Find where the given text appears and provide that cell's center as (x, y) coordinate. 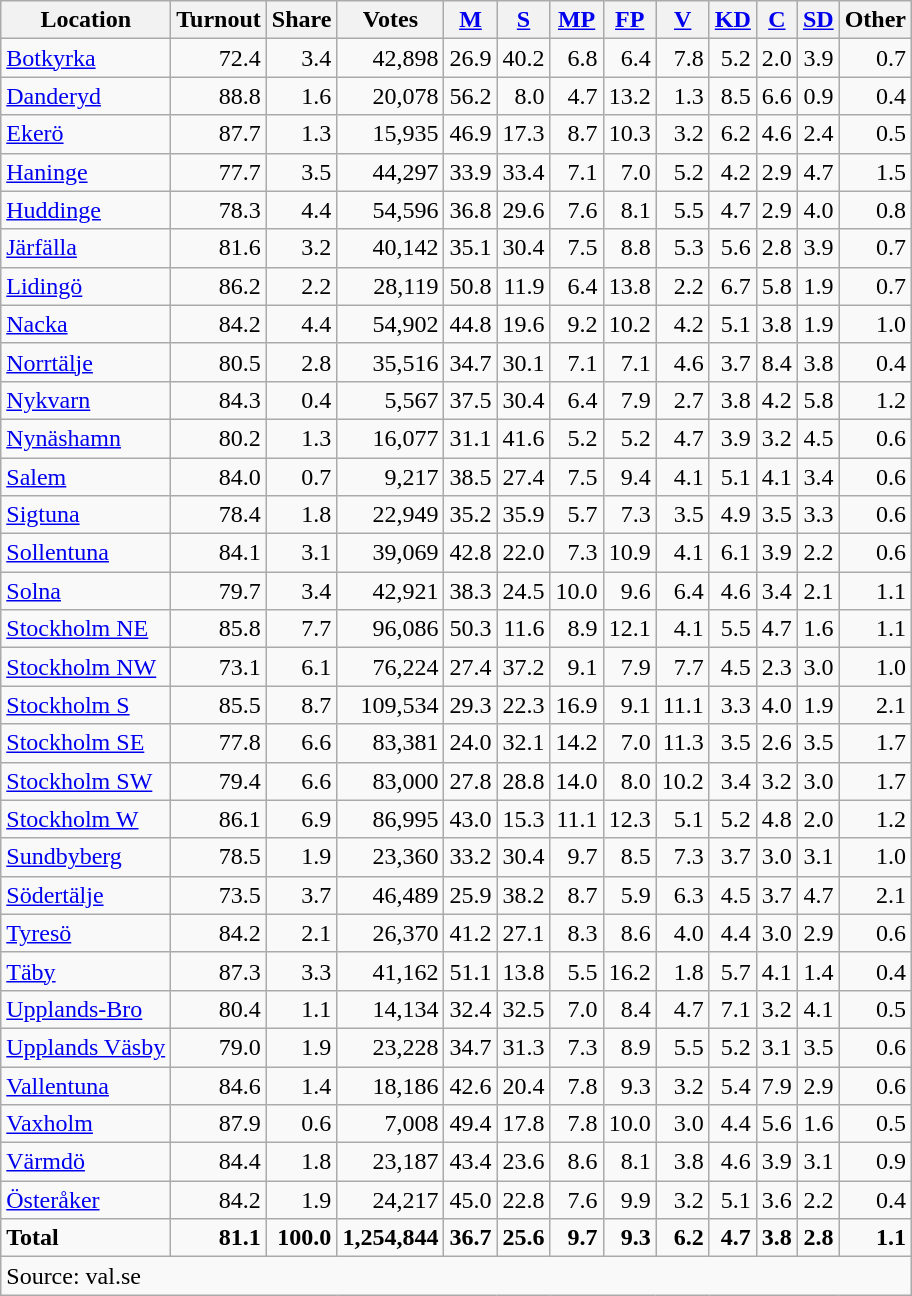
17.8 (524, 1124)
16.2 (630, 971)
86.2 (219, 286)
32.1 (524, 743)
Botkyrka (86, 58)
42.6 (470, 1085)
28.8 (524, 781)
Lidingö (86, 286)
6.8 (576, 58)
11.9 (524, 286)
Share (302, 20)
FP (630, 20)
41.2 (470, 933)
54,902 (390, 324)
13.2 (630, 96)
100.0 (302, 1238)
26.9 (470, 58)
Vallentuna (86, 1085)
84.3 (219, 400)
84.0 (219, 477)
9.9 (630, 1200)
Stockholm SW (86, 781)
56.2 (470, 96)
78.3 (219, 210)
35.1 (470, 248)
36.7 (470, 1238)
3.6 (776, 1200)
51.1 (470, 971)
1.5 (875, 172)
45.0 (470, 1200)
Täby (86, 971)
Location (86, 20)
81.1 (219, 1238)
87.7 (219, 134)
23,360 (390, 857)
0.8 (875, 210)
32.5 (524, 1009)
Norrtälje (86, 362)
2.3 (776, 667)
16.9 (576, 705)
40.2 (524, 58)
9,217 (390, 477)
29.6 (524, 210)
29.3 (470, 705)
27.8 (470, 781)
14.0 (576, 781)
Sundbyberg (86, 857)
KD (732, 20)
79.4 (219, 781)
73.5 (219, 895)
5.9 (630, 895)
32.4 (470, 1009)
42,921 (390, 591)
23,187 (390, 1162)
80.2 (219, 438)
6.9 (302, 819)
22,949 (390, 515)
42.8 (470, 553)
Stockholm W (86, 819)
35,516 (390, 362)
7,008 (390, 1124)
Salem (86, 477)
30.1 (524, 362)
20,078 (390, 96)
23,228 (390, 1047)
96,086 (390, 629)
Ekerö (86, 134)
2.7 (682, 400)
5,567 (390, 400)
2.4 (818, 134)
44,297 (390, 172)
M (470, 20)
77.8 (219, 743)
84.6 (219, 1085)
10.3 (630, 134)
43.4 (470, 1162)
31.1 (470, 438)
5.4 (732, 1085)
15.3 (524, 819)
Upplands Väsby (86, 1047)
Upplands-Bro (86, 1009)
44.8 (470, 324)
Total (86, 1238)
31.3 (524, 1047)
80.5 (219, 362)
5.3 (682, 248)
Österåker (86, 1200)
12.1 (630, 629)
24.0 (470, 743)
V (682, 20)
88.8 (219, 96)
22.0 (524, 553)
38.3 (470, 591)
83,381 (390, 743)
84.4 (219, 1162)
4.8 (776, 819)
Stockholm NW (86, 667)
SD (818, 20)
50.8 (470, 286)
Source: val.se (456, 1276)
24,217 (390, 1200)
40,142 (390, 248)
78.5 (219, 857)
15,935 (390, 134)
Järfälla (86, 248)
11.3 (682, 743)
87.3 (219, 971)
Votes (390, 20)
72.4 (219, 58)
85.8 (219, 629)
28,119 (390, 286)
1,254,844 (390, 1238)
Haninge (86, 172)
22.8 (524, 1200)
84.1 (219, 553)
9.6 (630, 591)
46.9 (470, 134)
4.9 (732, 515)
33.2 (470, 857)
35.2 (470, 515)
37.5 (470, 400)
33.9 (470, 172)
86.1 (219, 819)
Tyresö (86, 933)
79.0 (219, 1047)
20.4 (524, 1085)
109,534 (390, 705)
Nynäshamn (86, 438)
12.3 (630, 819)
11.6 (524, 629)
26,370 (390, 933)
8.3 (576, 933)
43.0 (470, 819)
10.9 (630, 553)
73.1 (219, 667)
2.6 (776, 743)
Vaxholm (86, 1124)
Stockholm S (86, 705)
49.4 (470, 1124)
25.9 (470, 895)
14,134 (390, 1009)
9.4 (630, 477)
Nykvarn (86, 400)
17.3 (524, 134)
80.4 (219, 1009)
19.6 (524, 324)
Sigtuna (86, 515)
Södertälje (86, 895)
22.3 (524, 705)
38.5 (470, 477)
27.1 (524, 933)
78.4 (219, 515)
Solna (86, 591)
Turnout (219, 20)
54,596 (390, 210)
50.3 (470, 629)
Sollentuna (86, 553)
18,186 (390, 1085)
MP (576, 20)
46,489 (390, 895)
S (524, 20)
83,000 (390, 781)
6.7 (732, 286)
39,069 (390, 553)
Huddinge (86, 210)
33.4 (524, 172)
79.7 (219, 591)
14.2 (576, 743)
37.2 (524, 667)
Värmdö (86, 1162)
41.6 (524, 438)
76,224 (390, 667)
Stockholm NE (86, 629)
87.9 (219, 1124)
85.5 (219, 705)
23.6 (524, 1162)
24.5 (524, 591)
35.9 (524, 515)
Nacka (86, 324)
86,995 (390, 819)
9.2 (576, 324)
Danderyd (86, 96)
8.8 (630, 248)
38.2 (524, 895)
36.8 (470, 210)
25.6 (524, 1238)
42,898 (390, 58)
16,077 (390, 438)
Other (875, 20)
Stockholm SE (86, 743)
6.3 (682, 895)
77.7 (219, 172)
C (776, 20)
41,162 (390, 971)
81.6 (219, 248)
